Return the [X, Y] coordinate for the center point of the cell that contains the specified text.  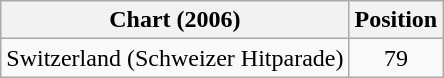
Position [396, 20]
Switzerland (Schweizer Hitparade) [175, 58]
Chart (2006) [175, 20]
79 [396, 58]
